Find where the given text appears and provide that cell's center as [x, y] coordinate. 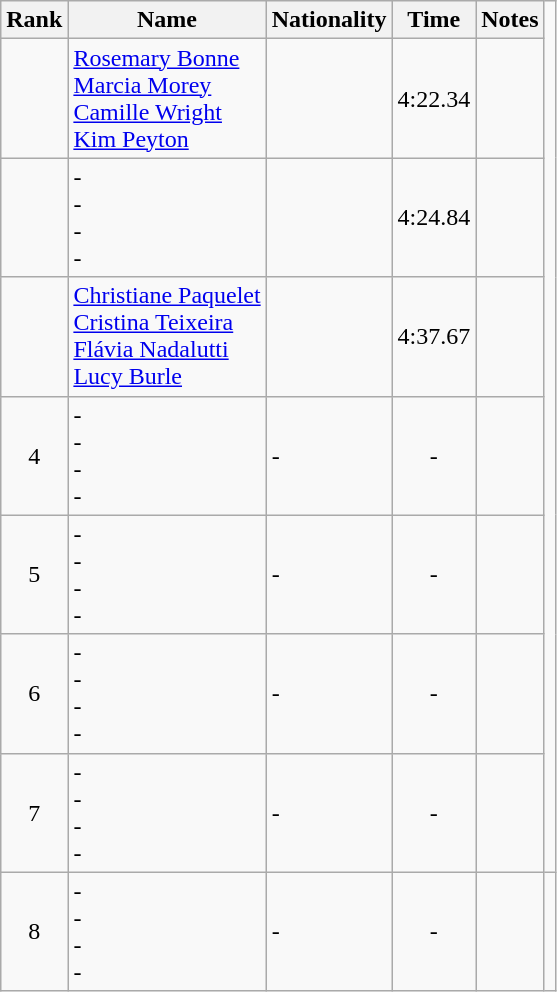
4:24.84 [434, 218]
Name [167, 20]
4:22.34 [434, 98]
Christiane Paquelet Cristina Teixeira Flávia Nadalutti Lucy Burle [167, 336]
Rank [34, 20]
5 [34, 574]
7 [34, 812]
8 [34, 932]
Time [434, 20]
4 [34, 456]
4:37.67 [434, 336]
6 [34, 694]
Notes [510, 20]
Nationality [329, 20]
Rosemary Bonne Marcia Morey Camille Wright Kim Peyton [167, 98]
